Scan for the cell matching the given text and deliver its [X, Y] coordinate at center. 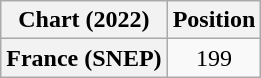
199 [214, 58]
France (SNEP) [84, 58]
Chart (2022) [84, 20]
Position [214, 20]
